Extract the [X, Y] coordinate from the center of the cell holding the provided text.  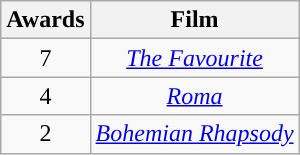
2 [46, 134]
Awards [46, 20]
Film [194, 20]
Bohemian Rhapsody [194, 134]
7 [46, 58]
4 [46, 96]
Roma [194, 96]
The Favourite [194, 58]
